Return the (x, y) coordinate for the center point of the cell that contains the specified text.  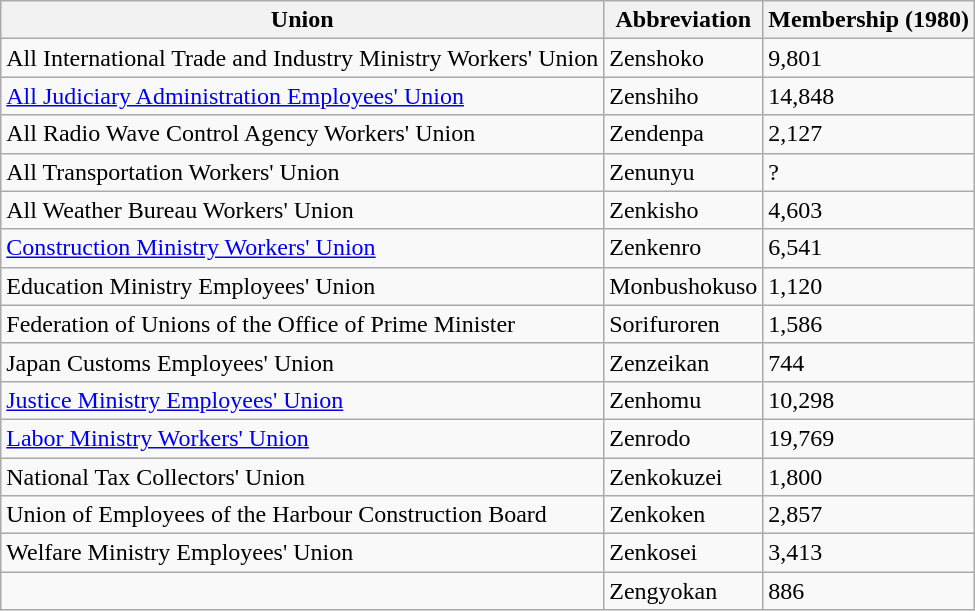
Zenunyu (684, 172)
Construction Ministry Workers' Union (302, 248)
1,800 (869, 477)
Union (302, 20)
Zenkisho (684, 210)
All Weather Bureau Workers' Union (302, 210)
Zenkokuzei (684, 477)
886 (869, 591)
Zendenpa (684, 134)
2,127 (869, 134)
10,298 (869, 400)
2,857 (869, 515)
Zenshiho (684, 96)
Zenshoko (684, 58)
Monbushokuso (684, 286)
Zenkoken (684, 515)
All Judiciary Administration Employees' Union (302, 96)
9,801 (869, 58)
Justice Ministry Employees' Union (302, 400)
All Transportation Workers' Union (302, 172)
Federation of Unions of the Office of Prime Minister (302, 324)
Zenkosei (684, 553)
Welfare Ministry Employees' Union (302, 553)
3,413 (869, 553)
1,120 (869, 286)
Zengyokan (684, 591)
19,769 (869, 438)
Japan Customs Employees' Union (302, 362)
Union of Employees of the Harbour Construction Board (302, 515)
1,586 (869, 324)
National Tax Collectors' Union (302, 477)
Zenrodo (684, 438)
Zenzeikan (684, 362)
Zenhomu (684, 400)
Abbreviation (684, 20)
Membership (1980) (869, 20)
Labor Ministry Workers' Union (302, 438)
All Radio Wave Control Agency Workers' Union (302, 134)
6,541 (869, 248)
Sorifuroren (684, 324)
14,848 (869, 96)
All International Trade and Industry Ministry Workers' Union (302, 58)
Zenkenro (684, 248)
4,603 (869, 210)
744 (869, 362)
? (869, 172)
Education Ministry Employees' Union (302, 286)
